Scan for the cell matching the given text and deliver its (X, Y) coordinate at center. 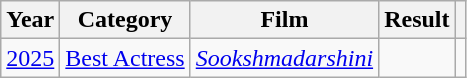
2025 (30, 58)
Sookshmadarshini (284, 58)
Category (125, 20)
Year (30, 20)
Best Actress (125, 58)
Film (284, 20)
Result (417, 20)
